Output the [X, Y] coordinate of the center of the cell containing the given text.  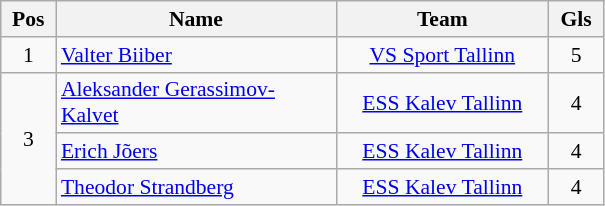
1 [28, 55]
5 [576, 55]
Theodor Strandberg [196, 187]
Team [442, 19]
Aleksander Gerassimov-Kalvet [196, 102]
Pos [28, 19]
Name [196, 19]
Valter Biiber [196, 55]
VS Sport Tallinn [442, 55]
Gls [576, 19]
Erich Jõers [196, 152]
3 [28, 138]
